Search for the cell housing the specified text and yield its [X, Y] center coordinate. 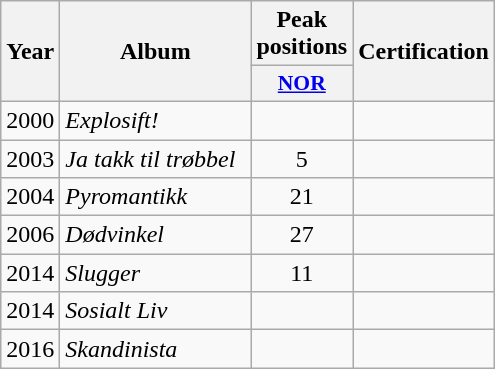
27 [302, 235]
5 [302, 159]
2004 [30, 197]
2006 [30, 235]
21 [302, 197]
Slugger [156, 273]
NOR [302, 84]
11 [302, 273]
Year [30, 52]
Dødvinkel [156, 235]
2003 [30, 159]
Pyromantikk [156, 197]
Album [156, 52]
2000 [30, 120]
Certification [424, 52]
Sosialt Liv [156, 311]
Peak positions [302, 34]
Skandinista [156, 349]
Ja takk til trøbbel [156, 159]
Explosift! [156, 120]
2016 [30, 349]
